Locate the cell with the specified text and output its [x, y] center coordinate. 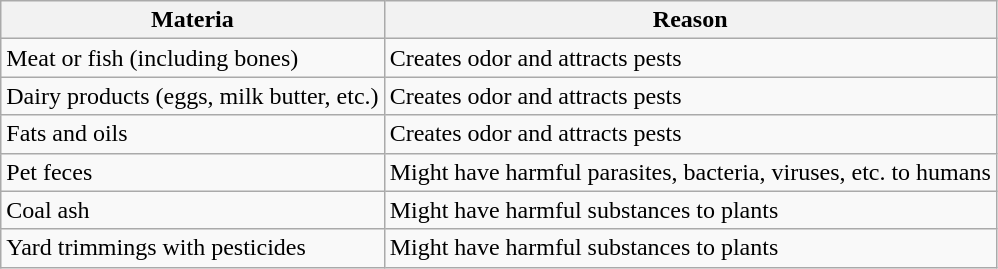
Materia [192, 20]
Meat or fish (including bones) [192, 58]
Coal ash [192, 210]
Reason [690, 20]
Yard trimmings with pesticides [192, 248]
Fats and oils [192, 134]
Pet feces [192, 172]
Dairy products (eggs, milk butter, etc.) [192, 96]
Might have harmful parasites, bacteria, viruses, etc. to humans [690, 172]
